Return the (x, y) coordinate for the center point of the cell that contains the specified text.  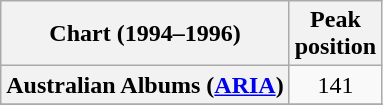
Peak position (335, 34)
Australian Albums (ARIA) (145, 85)
Chart (1994–1996) (145, 34)
141 (335, 85)
